From the cell containing the given text, extract its center point as (X, Y) coordinate. 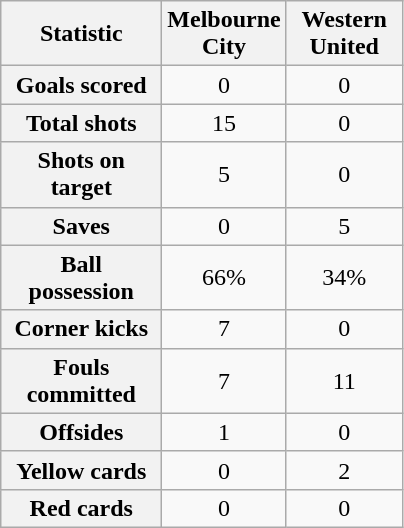
Corner kicks (82, 329)
Offsides (82, 432)
2 (344, 470)
Total shots (82, 123)
34% (344, 278)
Yellow cards (82, 470)
Ball possession (82, 278)
1 (224, 432)
Melbourne City (224, 34)
Red cards (82, 508)
Shots on target (82, 174)
66% (224, 278)
Fouls committed (82, 380)
Goals scored (82, 85)
11 (344, 380)
Western United (344, 34)
Statistic (82, 34)
15 (224, 123)
Saves (82, 226)
